For the text-containing cell, return its midpoint in (x, y) coordinate format. 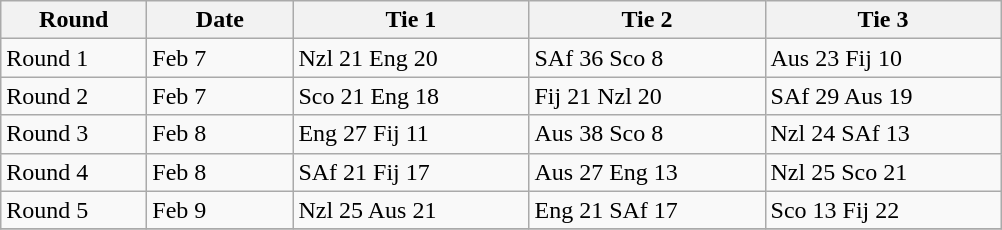
Round 1 (74, 58)
Tie 1 (411, 20)
Tie 3 (883, 20)
Feb 9 (220, 210)
SAf 21 Fij 17 (411, 172)
Fij 21 Nzl 20 (647, 96)
Tie 2 (647, 20)
SAf 29 Aus 19 (883, 96)
Round 4 (74, 172)
Round 2 (74, 96)
Aus 23 Fij 10 (883, 58)
Aus 27 Eng 13 (647, 172)
Aus 38 Sco 8 (647, 134)
Round (74, 20)
Nzl 21 Eng 20 (411, 58)
Date (220, 20)
Eng 27 Fij 11 (411, 134)
Round 5 (74, 210)
Sco 21 Eng 18 (411, 96)
Eng 21 SAf 17 (647, 210)
Nzl 25 Aus 21 (411, 210)
Sco 13 Fij 22 (883, 210)
Nzl 25 Sco 21 (883, 172)
SAf 36 Sco 8 (647, 58)
Nzl 24 SAf 13 (883, 134)
Round 3 (74, 134)
